Capture the cell that displays the provided text and extract its (x, y) central coordinate. 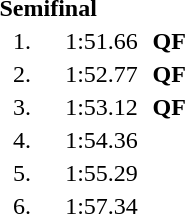
1:54.36 (102, 140)
1:52.77 (102, 74)
1:55.29 (102, 173)
1:53.12 (102, 107)
1:51.66 (102, 41)
